Return the [X, Y] coordinate for the center point of the cell that contains the specified text.  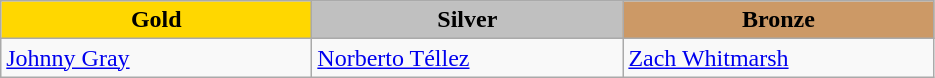
Norberto Téllez [468, 58]
Johnny Gray [156, 58]
Gold [156, 20]
Silver [468, 20]
Bronze [778, 20]
Zach Whitmarsh [778, 58]
